Search for the cell housing the specified text and yield its (x, y) center coordinate. 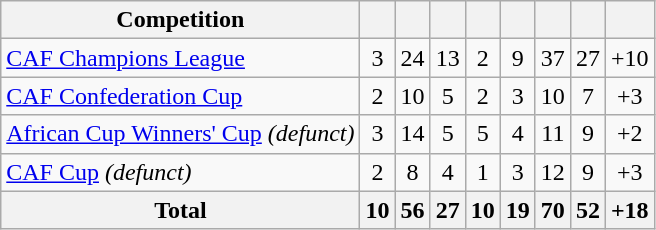
52 (588, 210)
8 (412, 172)
+10 (630, 58)
56 (412, 210)
African Cup Winners' Cup (defunct) (180, 134)
11 (552, 134)
14 (412, 134)
13 (448, 58)
Competition (180, 20)
CAF Confederation Cup (180, 96)
70 (552, 210)
1 (482, 172)
24 (412, 58)
CAF Cup (defunct) (180, 172)
+2 (630, 134)
+18 (630, 210)
7 (588, 96)
12 (552, 172)
CAF Champions League (180, 58)
Total (180, 210)
37 (552, 58)
19 (518, 210)
